Pinpoint the cell where the given text exists, returning its [X, Y] midpoint coordinate. 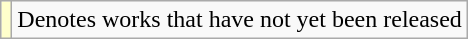
Denotes works that have not yet been released [240, 20]
